From the cell containing the given text, extract its center point as [X, Y] coordinate. 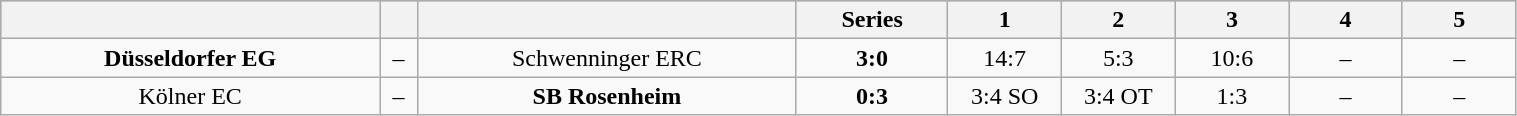
5 [1459, 20]
Düsseldorfer EG [190, 58]
3 [1232, 20]
3:4 OT [1118, 96]
0:3 [872, 96]
4 [1346, 20]
Series [872, 20]
5:3 [1118, 58]
SB Rosenheim [606, 96]
Schwenninger ERC [606, 58]
3:4 SO [1005, 96]
Kölner EC [190, 96]
2 [1118, 20]
3:0 [872, 58]
14:7 [1005, 58]
10:6 [1232, 58]
1:3 [1232, 96]
1 [1005, 20]
